Scan for the cell matching the given text and deliver its [X, Y] coordinate at center. 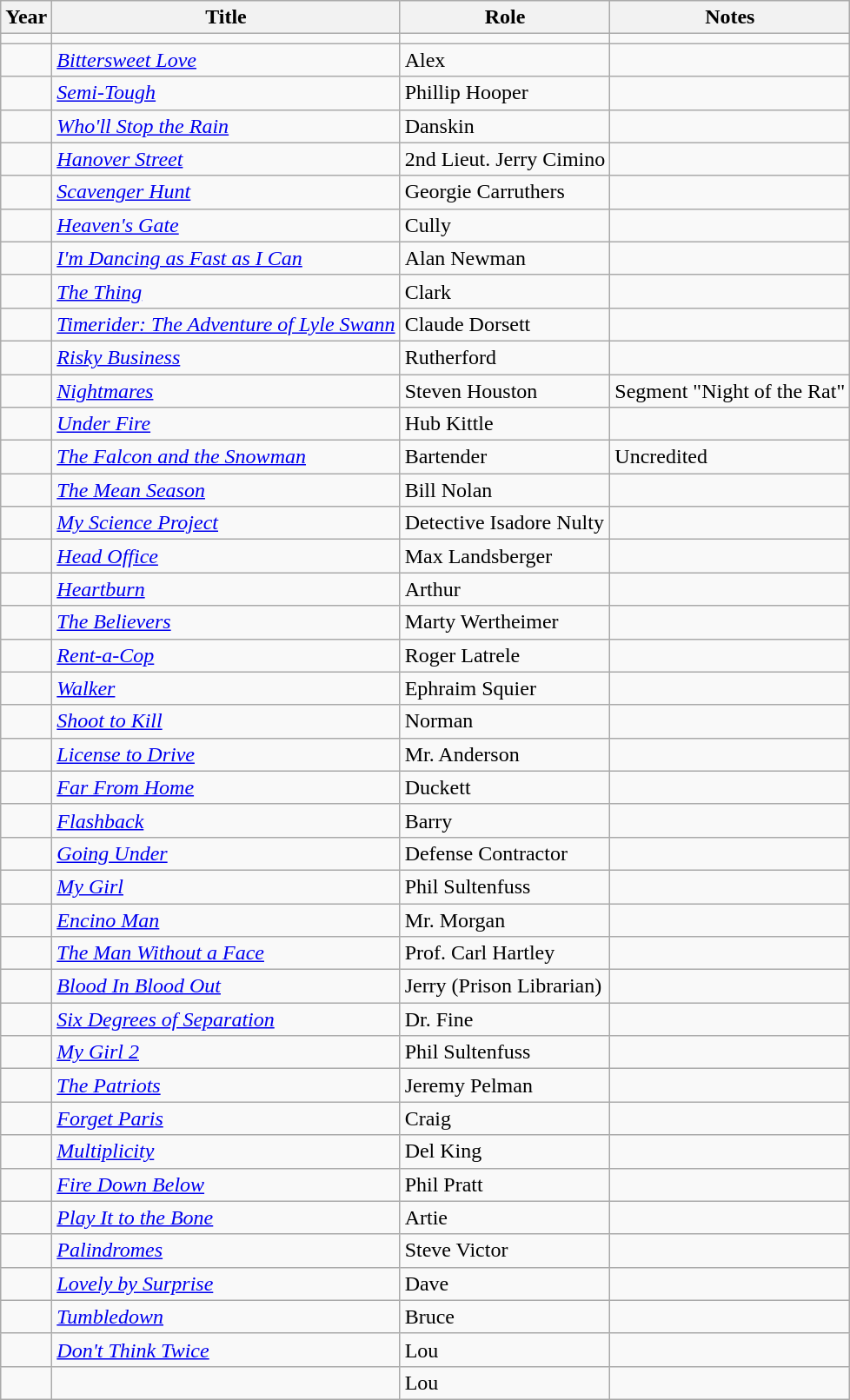
The Believers [226, 622]
Duckett [505, 787]
Alex [505, 60]
Phil Pratt [505, 1184]
Defense Contractor [505, 853]
Risky Business [226, 357]
The Thing [226, 291]
Far From Home [226, 787]
Arthur [505, 589]
Dave [505, 1284]
Going Under [226, 853]
My Girl [226, 886]
Marty Wertheimer [505, 622]
The Falcon and the Snowman [226, 457]
2nd Lieut. Jerry Cimino [505, 159]
Encino Man [226, 920]
Shoot to Kill [226, 721]
Heaven's Gate [226, 225]
Max Landsberger [505, 556]
Notes [730, 17]
Lovely by Surprise [226, 1284]
Bittersweet Love [226, 60]
Dr. Fine [505, 1019]
Hanover Street [226, 159]
Ephraim Squier [505, 688]
The Mean Season [226, 490]
Norman [505, 721]
Head Office [226, 556]
Semi-Tough [226, 93]
Claude Dorsett [505, 324]
Six Degrees of Separation [226, 1019]
Uncredited [730, 457]
Jerry (Prison Librarian) [505, 986]
Prof. Carl Hartley [505, 953]
Year [26, 17]
Flashback [226, 820]
Barry [505, 820]
Bill Nolan [505, 490]
Forget Paris [226, 1118]
Roger Latrele [505, 655]
Timerider: The Adventure of Lyle Swann [226, 324]
Craig [505, 1118]
Who'll Stop the Rain [226, 126]
Nightmares [226, 390]
I'm Dancing as Fast as I Can [226, 258]
Steve Victor [505, 1251]
My Girl 2 [226, 1052]
Play It to the Bone [226, 1218]
Artie [505, 1218]
Segment "Night of the Rat" [730, 390]
Cully [505, 225]
Don't Think Twice [226, 1350]
Mr. Anderson [505, 754]
Fire Down Below [226, 1184]
Tumbledown [226, 1317]
Alan Newman [505, 258]
Danskin [505, 126]
Rent-a-Cop [226, 655]
Bartender [505, 457]
Palindromes [226, 1251]
Mr. Morgan [505, 920]
Del King [505, 1151]
Heartburn [226, 589]
Title [226, 17]
The Patriots [226, 1085]
Steven Houston [505, 390]
License to Drive [226, 754]
Under Fire [226, 424]
Hub Kittle [505, 424]
Scavenger Hunt [226, 192]
Phillip Hooper [505, 93]
Jeremy Pelman [505, 1085]
Role [505, 17]
Rutherford [505, 357]
Georgie Carruthers [505, 192]
Walker [226, 688]
Clark [505, 291]
My Science Project [226, 523]
Bruce [505, 1317]
Blood In Blood Out [226, 986]
Detective Isadore Nulty [505, 523]
The Man Without a Face [226, 953]
Multiplicity [226, 1151]
